Output the [x, y] coordinate of the center of the cell containing the given text.  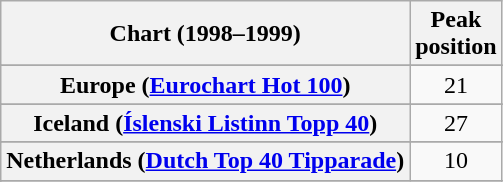
Chart (1998–1999) [206, 34]
27 [456, 123]
21 [456, 85]
10 [456, 161]
Peakposition [456, 34]
Iceland (Íslenski Listinn Topp 40) [206, 123]
Europe (Eurochart Hot 100) [206, 85]
Netherlands (Dutch Top 40 Tipparade) [206, 161]
